Detect which cell encompasses the target text, then output its [x, y] center coordinate. 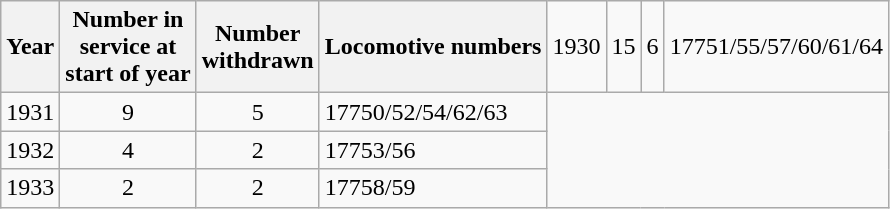
15 [624, 47]
1933 [30, 188]
17753/56 [433, 150]
6 [652, 47]
Number inservice atstart of year [128, 47]
17750/52/54/62/63 [433, 112]
Year [30, 47]
Locomotive numbers [433, 47]
1931 [30, 112]
1932 [30, 150]
9 [128, 112]
5 [258, 112]
1930 [576, 47]
17751/55/57/60/61/64 [776, 47]
Numberwithdrawn [258, 47]
4 [128, 150]
17758/59 [433, 188]
